Identify which cell holds the provided text, then report its [x, y] central coordinate. 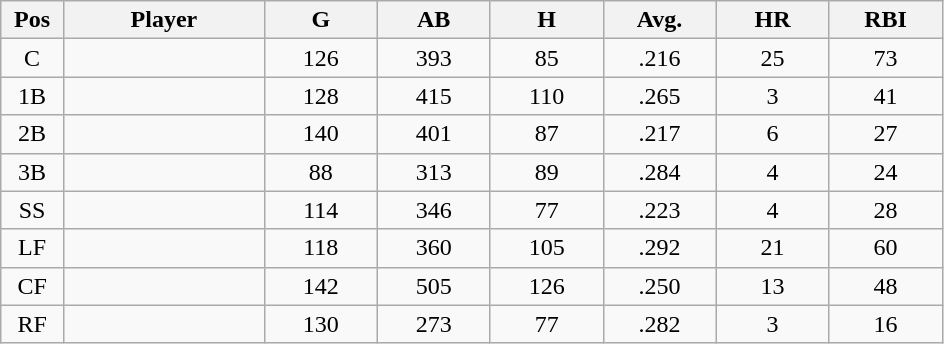
.292 [660, 248]
273 [434, 324]
360 [434, 248]
140 [320, 134]
Player [164, 20]
21 [772, 248]
401 [434, 134]
2B [32, 134]
3B [32, 172]
24 [886, 172]
89 [546, 172]
.223 [660, 210]
130 [320, 324]
.265 [660, 96]
105 [546, 248]
RF [32, 324]
.216 [660, 58]
16 [886, 324]
AB [434, 20]
313 [434, 172]
48 [886, 286]
393 [434, 58]
.282 [660, 324]
RBI [886, 20]
28 [886, 210]
110 [546, 96]
G [320, 20]
6 [772, 134]
.217 [660, 134]
Avg. [660, 20]
346 [434, 210]
87 [546, 134]
25 [772, 58]
.284 [660, 172]
415 [434, 96]
CF [32, 286]
13 [772, 286]
1B [32, 96]
HR [772, 20]
C [32, 58]
128 [320, 96]
LF [32, 248]
85 [546, 58]
H [546, 20]
88 [320, 172]
Pos [32, 20]
.250 [660, 286]
27 [886, 134]
505 [434, 286]
142 [320, 286]
73 [886, 58]
114 [320, 210]
SS [32, 210]
60 [886, 248]
118 [320, 248]
41 [886, 96]
